Return the [X, Y] coordinate for the center point of the cell that contains the specified text.  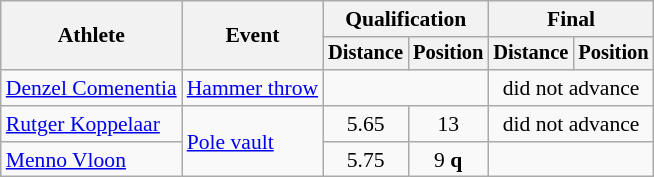
Final [570, 19]
Qualification [406, 19]
5.65 [366, 124]
Athlete [92, 36]
Denzel Comenentia [92, 88]
Pole vault [252, 142]
Hammer throw [252, 88]
Event [252, 36]
Rutger Koppelaar [92, 124]
13 [448, 124]
